Output the (X, Y) coordinate of the center of the cell containing the given text.  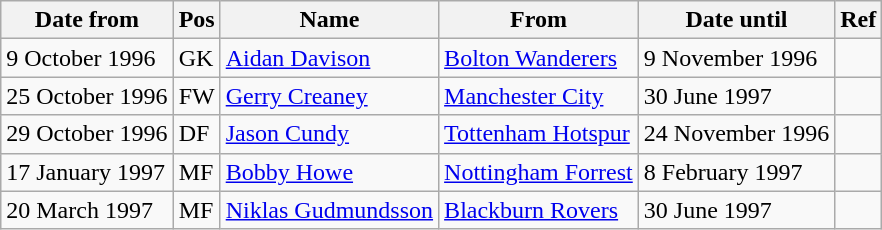
GK (196, 58)
Date from (87, 20)
29 October 1996 (87, 134)
Ref (858, 20)
24 November 1996 (736, 134)
DF (196, 134)
9 October 1996 (87, 58)
9 November 1996 (736, 58)
Date until (736, 20)
From (539, 20)
Gerry Creaney (329, 96)
Nottingham Forrest (539, 172)
Blackburn Rovers (539, 210)
25 October 1996 (87, 96)
17 January 1997 (87, 172)
Jason Cundy (329, 134)
Aidan Davison (329, 58)
Bobby Howe (329, 172)
Pos (196, 20)
20 March 1997 (87, 210)
Name (329, 20)
Tottenham Hotspur (539, 134)
FW (196, 96)
Bolton Wanderers (539, 58)
8 February 1997 (736, 172)
Niklas Gudmundsson (329, 210)
Manchester City (539, 96)
